Capture the cell that displays the provided text and extract its [X, Y] central coordinate. 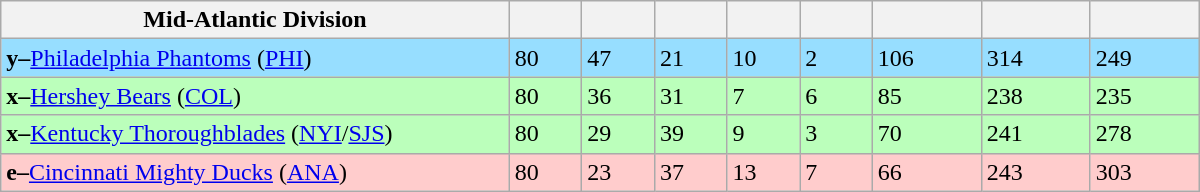
3 [836, 134]
31 [690, 96]
241 [1036, 134]
37 [690, 172]
y–Philadelphia Phantoms (PHI) [255, 58]
314 [1036, 58]
21 [690, 58]
85 [926, 96]
106 [926, 58]
36 [618, 96]
303 [1144, 172]
23 [618, 172]
47 [618, 58]
x–Kentucky Thoroughblades (NYI/SJS) [255, 134]
9 [764, 134]
70 [926, 134]
2 [836, 58]
235 [1144, 96]
6 [836, 96]
66 [926, 172]
249 [1144, 58]
Mid-Atlantic Division [255, 20]
39 [690, 134]
10 [764, 58]
29 [618, 134]
243 [1036, 172]
238 [1036, 96]
278 [1144, 134]
x–Hershey Bears (COL) [255, 96]
e–Cincinnati Mighty Ducks (ANA) [255, 172]
13 [764, 172]
